Output the [x, y] coordinate of the center of the cell containing the given text.  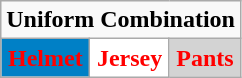
Jersey [130, 58]
Pants [204, 58]
Uniform Combination [121, 20]
Helmet [46, 58]
